Provide the [X, Y] coordinate of the cell's center where the given text is located.  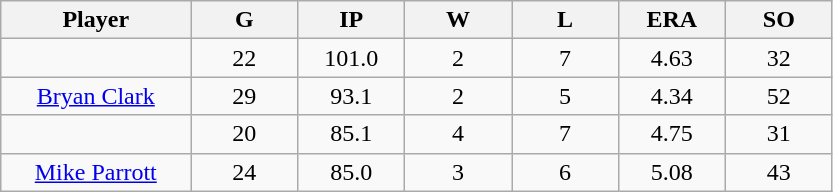
Player [96, 20]
4.34 [672, 96]
IP [352, 20]
4 [458, 134]
3 [458, 172]
Mike Parrott [96, 172]
L [566, 20]
93.1 [352, 96]
101.0 [352, 58]
5 [566, 96]
5.08 [672, 172]
ERA [672, 20]
29 [244, 96]
SO [778, 20]
G [244, 20]
4.63 [672, 58]
85.0 [352, 172]
4.75 [672, 134]
20 [244, 134]
24 [244, 172]
W [458, 20]
52 [778, 96]
31 [778, 134]
85.1 [352, 134]
6 [566, 172]
32 [778, 58]
22 [244, 58]
43 [778, 172]
Bryan Clark [96, 96]
